Find where the given text appears and provide that cell's center as [x, y] coordinate. 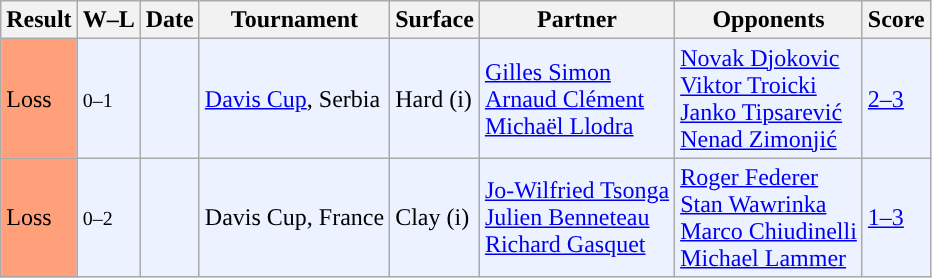
0–1 [108, 98]
Davis Cup, Serbia [294, 98]
Score [896, 20]
2–3 [896, 98]
Gilles Simon Arnaud Clément Michaël Llodra [576, 98]
Novak Djokovic Viktor Troicki Janko Tipsarević Nenad Zimonjić [769, 98]
Hard (i) [435, 98]
Davis Cup, France [294, 218]
Tournament [294, 20]
Clay (i) [435, 218]
Partner [576, 20]
Opponents [769, 20]
W–L [108, 20]
0–2 [108, 218]
Jo-Wilfried Tsonga Julien Benneteau Richard Gasquet [576, 218]
Roger Federer Stan Wawrinka Marco Chiudinelli Michael Lammer [769, 218]
Surface [435, 20]
1–3 [896, 218]
Date [170, 20]
Result [39, 20]
